Output the (X, Y) coordinate of the center of the cell containing the given text.  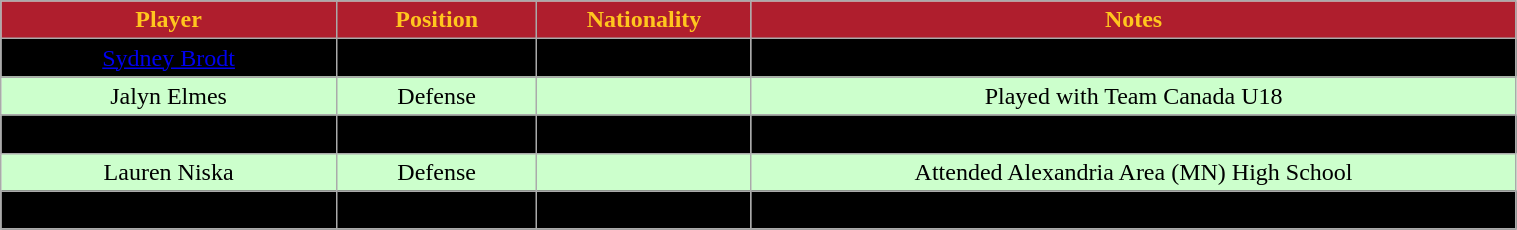
Brooklynn Schugel (169, 210)
Played for New Ulm High School (1134, 210)
Player (169, 20)
Goaltender (436, 134)
Position (436, 20)
Member of Team USA U18 (1134, 58)
Catherine Johnson (169, 134)
Attended St. Paul United (MN) HS (1134, 134)
Jalyn Elmes (169, 96)
Attended Alexandria Area (MN) High School (1134, 172)
Sydney Brodt (169, 58)
Played with Team Canada U18 (1134, 96)
Notes (1134, 20)
Lauren Niska (169, 172)
Nationality (644, 20)
